Capture the cell that displays the provided text and extract its [X, Y] central coordinate. 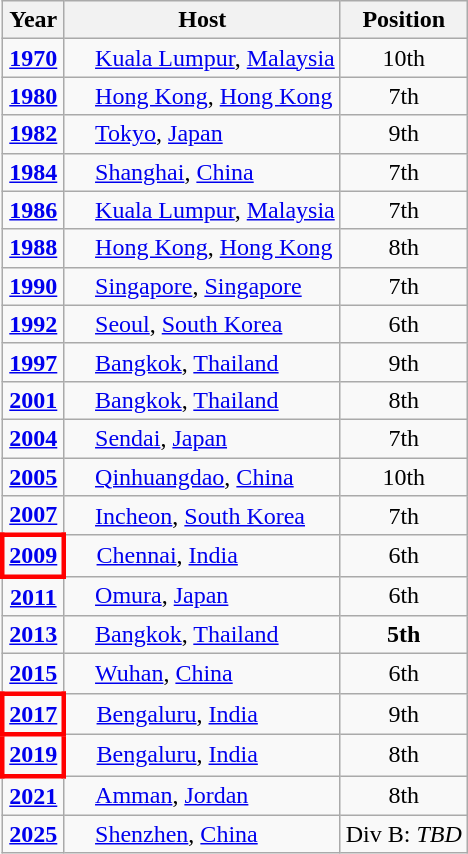
2011 [33, 596]
1992 [33, 324]
Singapore, Singapore [202, 286]
2025 [33, 834]
Position [404, 20]
1986 [33, 210]
Chennai, India [202, 556]
1988 [33, 248]
Wuhan, China [202, 674]
Seoul, South Korea [202, 324]
1982 [33, 134]
5th [404, 635]
Host [202, 20]
Amman, Jordan [202, 796]
Div B: TBD [404, 834]
Year [33, 20]
Shenzhen, China [202, 834]
2013 [33, 635]
1990 [33, 286]
2009 [33, 556]
Incheon, South Korea [202, 516]
1970 [33, 58]
Qinhuangdao, China [202, 477]
2019 [33, 754]
Tokyo, Japan [202, 134]
2017 [33, 714]
1980 [33, 96]
2001 [33, 400]
2021 [33, 796]
Omura, Japan [202, 596]
1984 [33, 172]
2004 [33, 438]
Shanghai, China [202, 172]
2015 [33, 674]
Sendai, Japan [202, 438]
1997 [33, 362]
2005 [33, 477]
2007 [33, 516]
